From the cell containing the given text, extract its center point as [X, Y] coordinate. 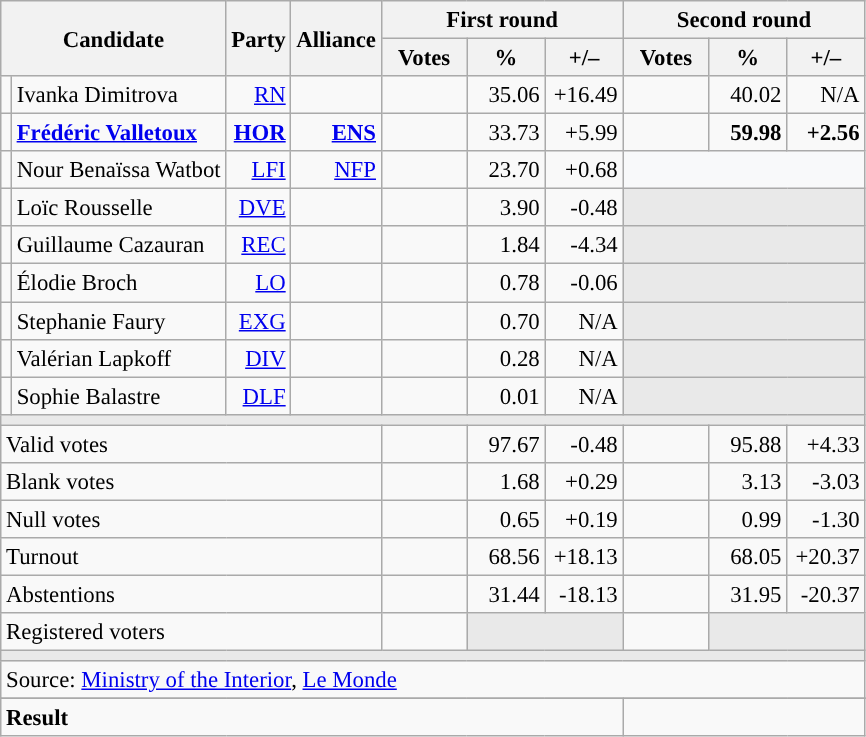
Registered voters [192, 632]
Guillaume Cazauran [118, 245]
ENS [336, 133]
Élodie Broch [118, 283]
-20.37 [826, 594]
0.28 [506, 358]
Alliance [336, 38]
95.88 [748, 444]
RN [258, 95]
Stephanie Faury [118, 321]
+2.56 [826, 133]
31.95 [748, 594]
1.68 [506, 482]
33.73 [506, 133]
+0.19 [584, 519]
Candidate [114, 38]
+4.33 [826, 444]
Null votes [192, 519]
23.70 [506, 170]
Valid votes [192, 444]
0.65 [506, 519]
Source: Ministry of the Interior, Le Monde [433, 680]
Ivanka Dimitrova [118, 95]
+0.29 [584, 482]
68.56 [506, 557]
35.06 [506, 95]
-18.13 [584, 594]
Second round [744, 20]
-0.06 [584, 283]
59.98 [748, 133]
0.70 [506, 321]
LFI [258, 170]
REC [258, 245]
HOR [258, 133]
EXG [258, 321]
Result [312, 718]
3.13 [748, 482]
-3.03 [826, 482]
0.99 [748, 519]
+5.99 [584, 133]
3.90 [506, 208]
DIV [258, 358]
Nour Benaïssa Watbot [118, 170]
First round [502, 20]
Loïc Rousselle [118, 208]
LO [258, 283]
Party [258, 38]
Frédéric Valletoux [118, 133]
0.01 [506, 396]
68.05 [748, 557]
Sophie Balastre [118, 396]
+20.37 [826, 557]
Abstentions [192, 594]
+18.13 [584, 557]
1.84 [506, 245]
DLF [258, 396]
Blank votes [192, 482]
Valérian Lapkoff [118, 358]
0.78 [506, 283]
31.44 [506, 594]
DVE [258, 208]
+16.49 [584, 95]
-1.30 [826, 519]
+0.68 [584, 170]
Turnout [192, 557]
97.67 [506, 444]
40.02 [748, 95]
-4.34 [584, 245]
NFP [336, 170]
